Find where the given text appears and provide that cell's center as [x, y] coordinate. 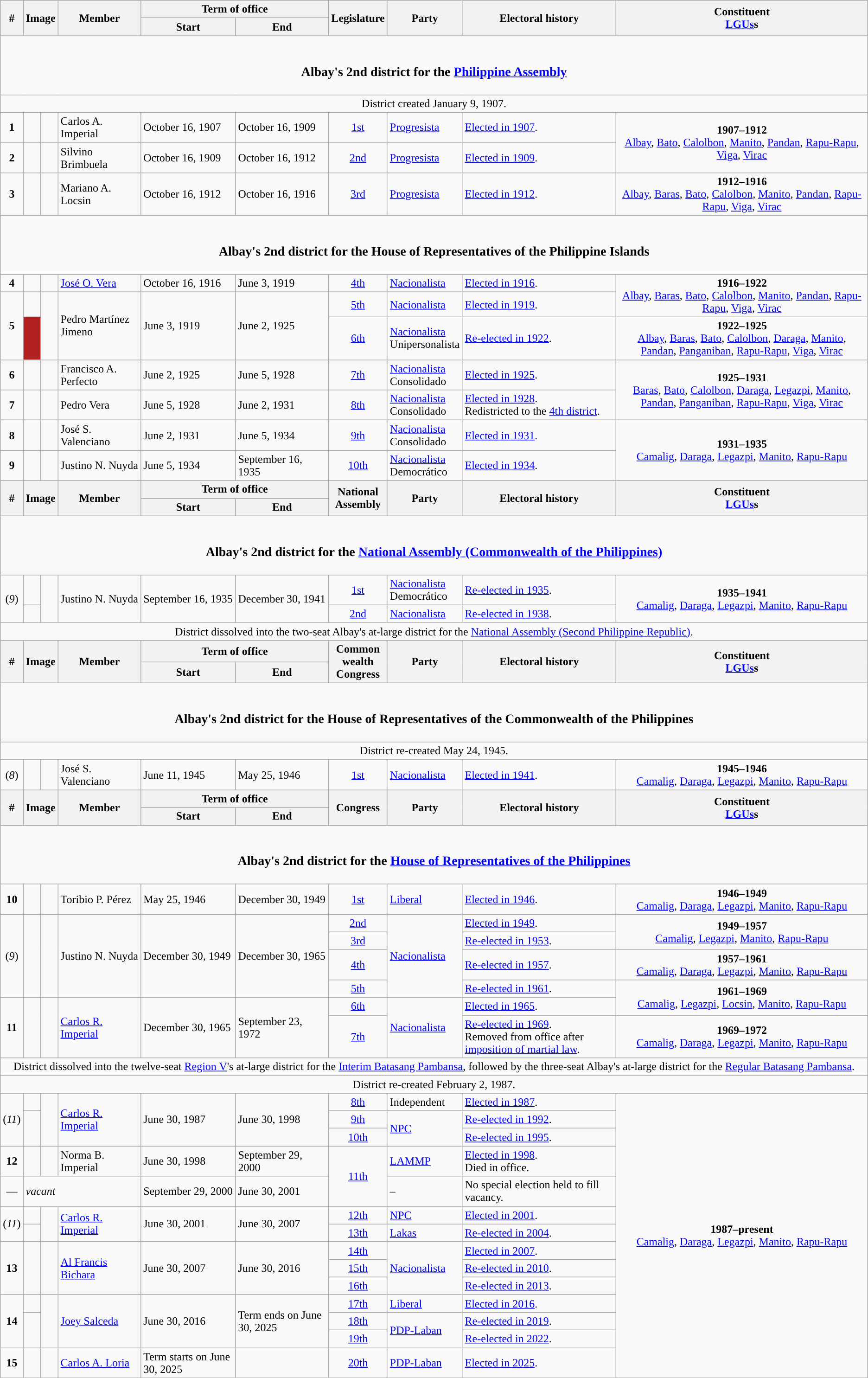
October 16, 1907 [188, 127]
14 [12, 1321]
1931–1935Camalig, Daraga, Legazpi, Manito, Rapu-Rapu [742, 450]
Elected in 2025. [539, 1363]
17th [358, 1303]
20th [358, 1363]
12 [12, 1161]
December 30, 1941 [282, 598]
Elected in 2001. [539, 1215]
1957–1961Camalig, Daraga, Legazpi, Manito, Rapu-Rapu [742, 965]
13 [12, 1268]
6 [12, 375]
Mariano A. Locsin [99, 194]
— [12, 1191]
1949–1957Camalig, Legazpi, Manito, Rapu-Rapu [742, 932]
Legislature [358, 18]
Elected in 1998.Died in office. [539, 1161]
(8) [12, 775]
Elected in 1919. [539, 305]
Carlos A. Loria [99, 1363]
1945–1946Camalig, Daraga, Legazpi, Manito, Rapu-Rapu [742, 775]
Elected in 1946. [539, 899]
Elected in 1928.Redistricted to the 4th district. [539, 405]
Albay's 2nd district for the House of Representatives of the Philippines [434, 854]
8 [12, 435]
2 [12, 158]
Elected in 1925. [539, 375]
18th [358, 1321]
5 [12, 326]
Joey Salceda [99, 1321]
Elected in 1912. [539, 194]
Albay's 2nd district for the National Assembly (Commonwealth of the Philippines) [434, 545]
Toribio P. Pérez [99, 899]
June 11, 1945 [188, 775]
No special election held to fill vacancy. [539, 1191]
vacant [82, 1191]
1987–presentCamalig, Daraga, Legazpi, Manito, Rapu-Rapu [742, 1236]
Elected in 1909. [539, 158]
Elected in 1987. [539, 1102]
Re-elected in 1922. [539, 339]
Elected in 2007. [539, 1250]
Re-elected in 1935. [539, 590]
Albay's 2nd district for the Philippine Assembly [434, 65]
LAMMP [425, 1161]
12th [358, 1215]
Re-elected in 2010. [539, 1268]
10 [12, 899]
District created January 9, 1907. [434, 103]
Elected in 1907. [539, 127]
Term ends on June 30, 2025 [282, 1321]
Re-elected in 2013. [539, 1286]
Silvino Brimbuela [99, 158]
Re-elected in 1995. [539, 1137]
1 [12, 127]
Elected in 1916. [539, 283]
Elected in 1934. [539, 466]
Elected in 1941. [539, 775]
1935–1941Camalig, Daraga, Legazpi, Manito, Rapu-Rapu [742, 598]
Carlos A. Imperial [99, 127]
Lakas [425, 1233]
11 [12, 1028]
1907–1912Albay, Bato, Calolbon, Manito, Pandan, Rapu-Rapu, Viga, Virac [742, 142]
13th [358, 1233]
Norma B. Imperial [99, 1161]
Elected in 2016. [539, 1303]
Re-elected in 2004. [539, 1233]
16th [358, 1286]
Re-elected in 1969.Removed from office after imposition of martial law. [539, 1037]
Francisco A. Perfecto [99, 375]
Elected in 1931. [539, 435]
Re-elected in 1957. [539, 965]
Albay's 2nd district for the House of Representatives of the Philippine Islands [434, 245]
June 30, 1987 [188, 1120]
Re-elected in 1961. [539, 988]
Independent [425, 1102]
– [425, 1191]
District re-created May 24, 1945. [434, 751]
9 [12, 466]
Re-elected in 1992. [539, 1120]
Term starts on June 30, 2025 [188, 1363]
15th [358, 1268]
1916–1922Albay, Baras, Bato, Calolbon, Manito, Pandan, Rapu-Rapu, Viga, Virac [742, 296]
Re-elected in 2019. [539, 1321]
1925–1931Baras, Bato, Calolbon, Daraga, Legazpi, Manito, Pandan, Panganiban, Rapu-Rapu, Viga, Virac [742, 390]
Albay's 2nd district for the House of Representatives of the Commonwealth of the Philippines [434, 712]
Elected in 1949. [539, 923]
1912–1916Albay, Baras, Bato, Calolbon, Manito, Pandan, Rapu-Rapu, Viga, Virac [742, 194]
1969–1972Camalig, Daraga, Legazpi, Manito, Rapu-Rapu [742, 1037]
NacionalistaUnipersonalista [425, 339]
15 [12, 1363]
14th [358, 1250]
11th [358, 1176]
7 [12, 405]
September 23, 1972 [282, 1028]
District dissolved into the two-seat Albay's at-large district for the National Assembly (Second Philippine Republic). [434, 631]
Congress [358, 808]
4 [12, 283]
District re-created February 2, 1987. [434, 1084]
CommonwealthCongress [358, 661]
Re-elected in 1938. [539, 614]
1922–1925Albay, Baras, Bato, Calolbon, Daraga, Manito, Pandan, Panganiban, Rapu-Rapu, Viga, Virac [742, 339]
Re-elected in 1953. [539, 941]
José O. Vera [99, 283]
19th [358, 1339]
NationalAssembly [358, 498]
Pedro Vera [99, 405]
1961–1969Camalig, Legazpi, Locsin, Manito, Rapu-Rapu [742, 997]
Al Francis Bichara [99, 1268]
Elected in 1965. [539, 1006]
Re-elected in 2022. [539, 1339]
1946–1949Camalig, Daraga, Legazpi, Manito, Rapu-Rapu [742, 899]
3 [12, 194]
Pedro Martínez Jimeno [99, 326]
